Search for the cell housing the specified text and yield its [X, Y] center coordinate. 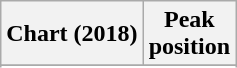
Chart (2018) [72, 34]
Peakposition [189, 34]
